Detect which cell encompasses the target text, then output its (X, Y) center coordinate. 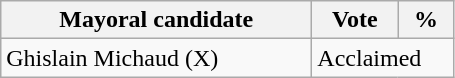
Mayoral candidate (156, 20)
% (426, 20)
Acclaimed (383, 58)
Ghislain Michaud (X) (156, 58)
Vote (355, 20)
